Locate the cell with the specified text and output its (x, y) center coordinate. 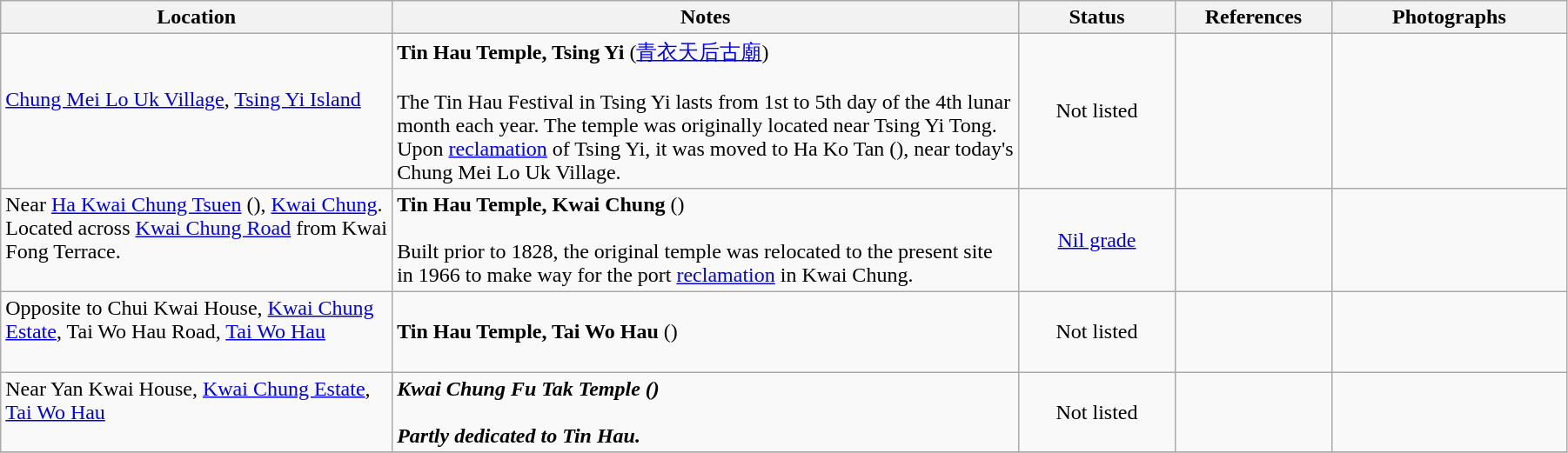
Chung Mei Lo Uk Village, Tsing Yi Island (197, 111)
Near Yan Kwai House, Kwai Chung Estate, Tai Wo Hau (197, 412)
Nil grade (1097, 240)
Kwai Chung Fu Tak Temple ()Partly dedicated to Tin Hau. (706, 412)
References (1253, 17)
Near Ha Kwai Chung Tsuen (), Kwai Chung. Located across Kwai Chung Road from Kwai Fong Terrace. (197, 240)
Tin Hau Temple, Tai Wo Hau () (706, 331)
Location (197, 17)
Status (1097, 17)
Photographs (1449, 17)
Notes (706, 17)
Opposite to Chui Kwai House, Kwai Chung Estate, Tai Wo Hau Road, Tai Wo Hau (197, 331)
